Extract the (x, y) coordinate from the center of the cell holding the provided text.  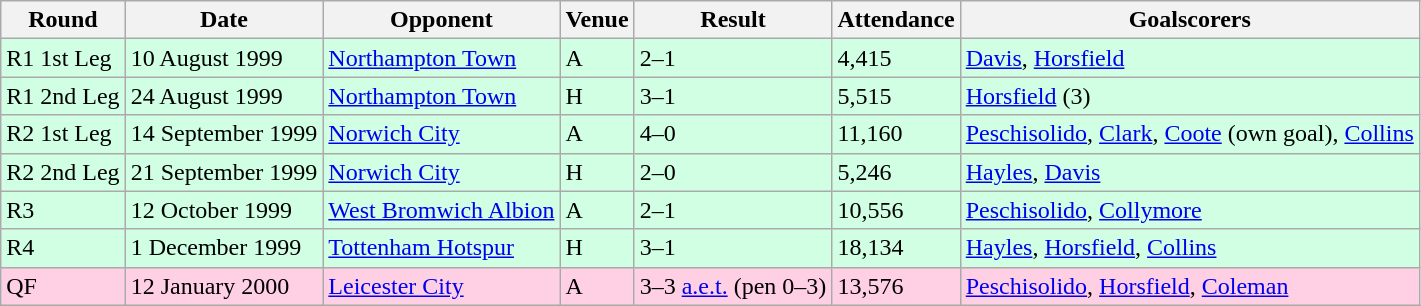
5,246 (896, 172)
21 September 1999 (224, 172)
Date (224, 20)
Leicester City (442, 286)
4,415 (896, 58)
Peschisolido, Horsfield, Coleman (1190, 286)
13,576 (896, 286)
R3 (63, 210)
QF (63, 286)
2–0 (733, 172)
12 January 2000 (224, 286)
Davis, Horsfield (1190, 58)
1 December 1999 (224, 248)
Venue (597, 20)
Tottenham Hotspur (442, 248)
R4 (63, 248)
R2 2nd Leg (63, 172)
Hayles, Horsfield, Collins (1190, 248)
R2 1st Leg (63, 134)
18,134 (896, 248)
Attendance (896, 20)
R1 1st Leg (63, 58)
12 October 1999 (224, 210)
5,515 (896, 96)
R1 2nd Leg (63, 96)
4–0 (733, 134)
14 September 1999 (224, 134)
11,160 (896, 134)
Horsfield (3) (1190, 96)
Opponent (442, 20)
Goalscorers (1190, 20)
10 August 1999 (224, 58)
Peschisolido, Clark, Coote (own goal), Collins (1190, 134)
Result (733, 20)
Peschisolido, Collymore (1190, 210)
Hayles, Davis (1190, 172)
West Bromwich Albion (442, 210)
24 August 1999 (224, 96)
10,556 (896, 210)
3–3 a.e.t. (pen 0–3) (733, 286)
Round (63, 20)
